Determine the [X, Y] coordinate at the center of the cell enclosing the given text.  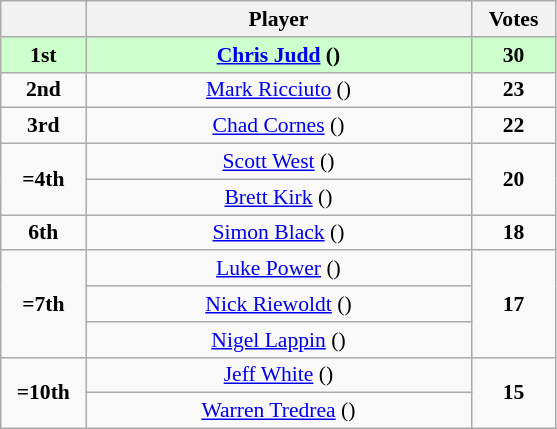
Nick Riewoldt () [278, 304]
Nigel Lappin () [278, 340]
Luke Power () [278, 269]
Mark Ricciuto () [278, 90]
15 [514, 392]
Scott West () [278, 162]
Simon Black () [278, 233]
=10th [44, 392]
Warren Tredrea () [278, 411]
Votes [514, 19]
23 [514, 90]
3rd [44, 126]
6th [44, 233]
Brett Kirk () [278, 197]
20 [514, 180]
Player [278, 19]
2nd [44, 90]
17 [514, 304]
=7th [44, 304]
18 [514, 233]
Jeff White () [278, 375]
Chad Cornes () [278, 126]
22 [514, 126]
Chris Judd () [278, 55]
30 [514, 55]
1st [44, 55]
=4th [44, 180]
